Detect which cell encompasses the target text, then output its [x, y] center coordinate. 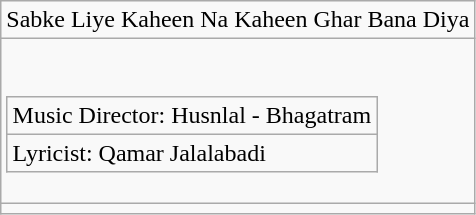
Sabke Liye Kaheen Na Kaheen Ghar Bana Diya [238, 20]
Lyricist: Qamar Jalalabadi [192, 153]
Music Director: Husnlal - Bhagatram [192, 115]
Music Director: Husnlal - Bhagatram Lyricist: Qamar Jalalabadi [238, 121]
